Find where the given text appears and provide that cell's center as [X, Y] coordinate. 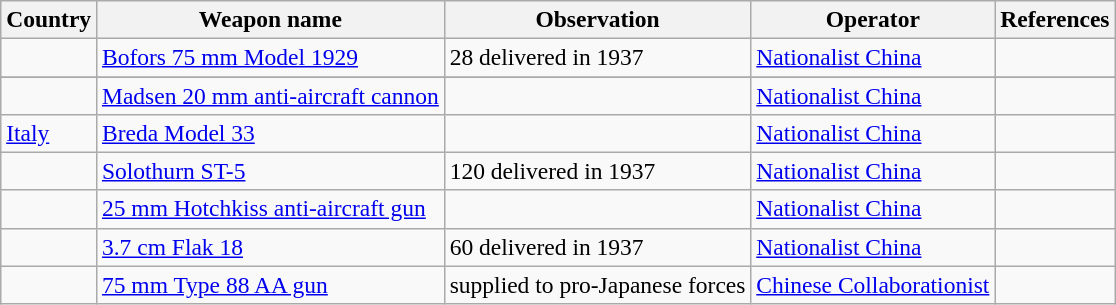
Italy [49, 133]
Breda Model 33 [271, 133]
Operator [873, 19]
Bofors 75 mm Model 1929 [271, 57]
References [1055, 19]
Chinese Collaborationist [873, 285]
Country [49, 19]
Observation [598, 19]
Weapon name [271, 19]
60 delivered in 1937 [598, 247]
28 delivered in 1937 [598, 57]
120 delivered in 1937 [598, 171]
75 mm Type 88 AA gun [271, 285]
3.7 cm Flak 18 [271, 247]
Madsen 20 mm anti-aircraft cannon [271, 95]
25 mm Hotchkiss anti-aircraft gun [271, 209]
Solothurn ST-5 [271, 171]
supplied to pro-Japanese forces [598, 285]
